From the cell containing the given text, extract its center point as [X, Y] coordinate. 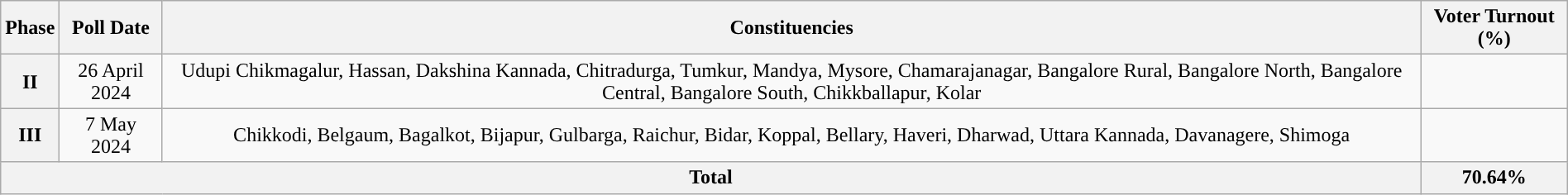
7 May 2024 [111, 136]
26 April 2024 [111, 81]
70.64% [1494, 178]
III [30, 136]
Constituencies [791, 28]
Chikkodi, Belgaum, Bagalkot, Bijapur, Gulbarga, Raichur, Bidar, Koppal, Bellary, Haveri, Dharwad, Uttara Kannada, Davanagere, Shimoga [791, 136]
Voter Turnout (%) [1494, 28]
Phase [30, 28]
Total [711, 178]
Poll Date [111, 28]
II [30, 81]
